Search for the cell housing the specified text and yield its (X, Y) center coordinate. 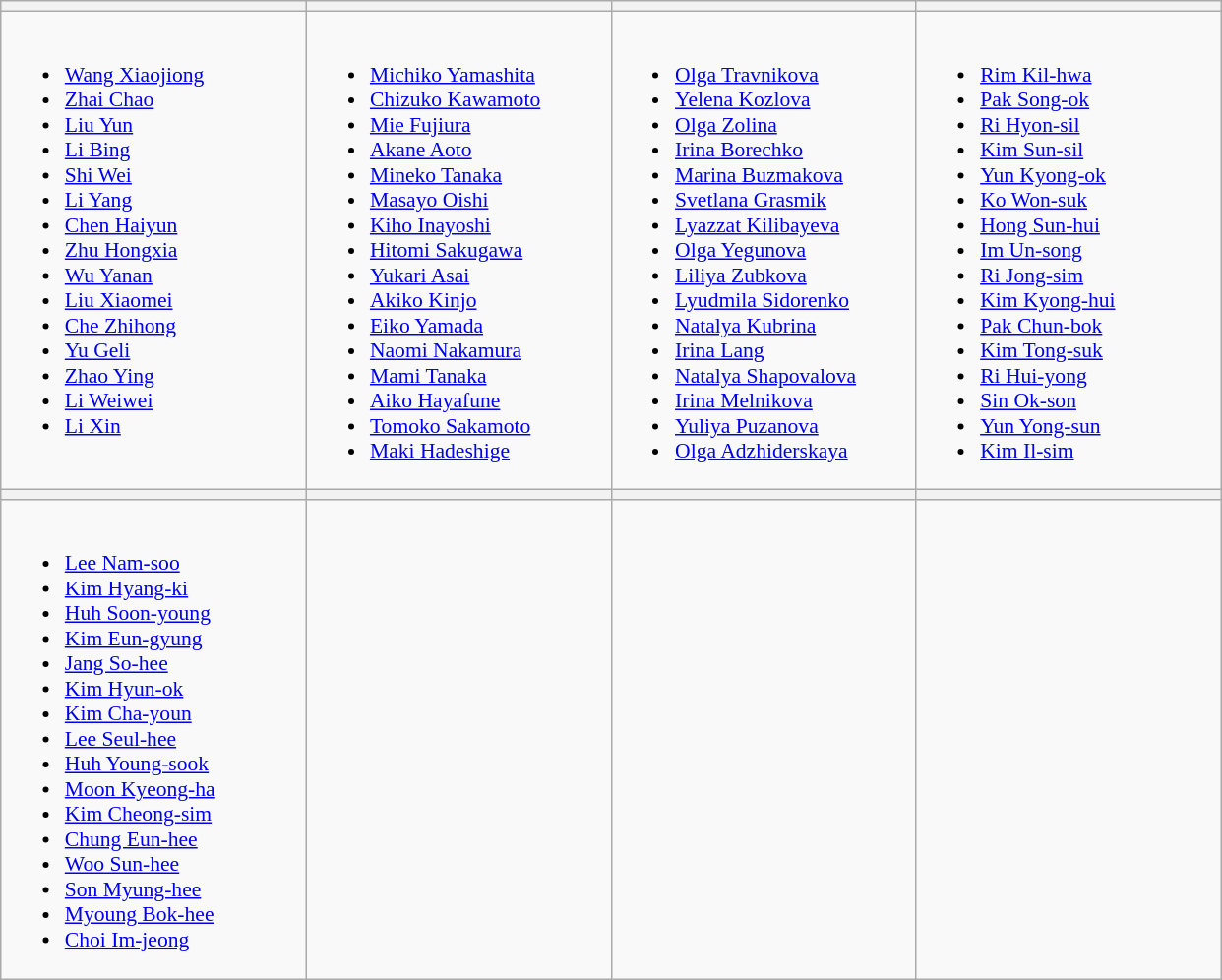
Wang XiaojiongZhai ChaoLiu YunLi BingShi WeiLi YangChen HaiyunZhu HongxiaWu YananLiu XiaomeiChe ZhihongYu GeliZhao YingLi WeiweiLi Xin (153, 250)
